Find where the given text appears and provide that cell's center as [x, y] coordinate. 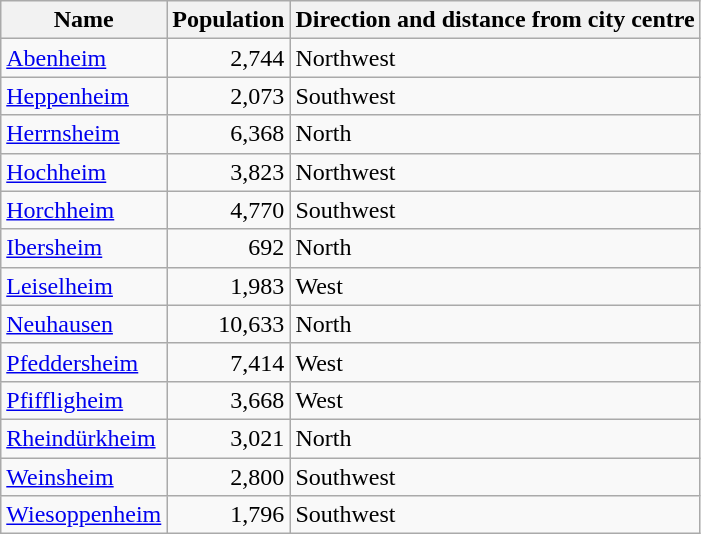
3,668 [228, 400]
Neuhausen [84, 324]
Population [228, 20]
Abenheim [84, 58]
1,796 [228, 515]
692 [228, 248]
Hochheim [84, 172]
Rheindürkheim [84, 438]
1,983 [228, 286]
Pfiffligheim [84, 400]
Direction and distance from city centre [495, 20]
4,770 [228, 210]
2,800 [228, 477]
Weinsheim [84, 477]
7,414 [228, 362]
2,744 [228, 58]
2,073 [228, 96]
Herrnsheim [84, 134]
Horchheim [84, 210]
10,633 [228, 324]
3,021 [228, 438]
Name [84, 20]
6,368 [228, 134]
Wiesoppenheim [84, 515]
Leiselheim [84, 286]
Ibersheim [84, 248]
Pfeddersheim [84, 362]
Heppenheim [84, 96]
3,823 [228, 172]
